Determine the [x, y] coordinate at the center of the cell enclosing the given text.  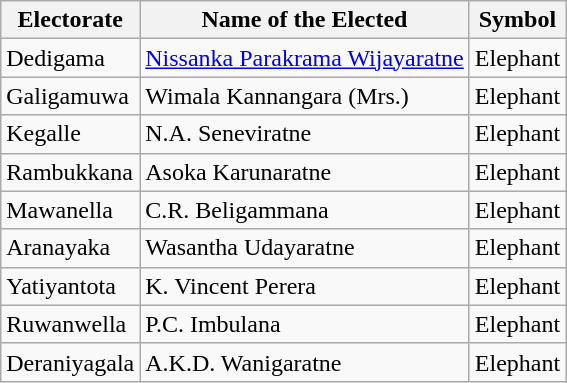
Name of the Elected [305, 20]
Wimala Kannangara (Mrs.) [305, 96]
Nissanka Parakrama Wijayaratne [305, 58]
Kegalle [70, 134]
K. Vincent Perera [305, 286]
Galigamuwa [70, 96]
Asoka Karunaratne [305, 172]
Deraniyagala [70, 362]
Symbol [517, 20]
Electorate [70, 20]
P.C. Imbulana [305, 324]
Rambukkana [70, 172]
N.A. Seneviratne [305, 134]
Aranayaka [70, 248]
Wasantha Udayaratne [305, 248]
Mawanella [70, 210]
Dedigama [70, 58]
C.R. Beligammana [305, 210]
Ruwanwella [70, 324]
Yatiyantota [70, 286]
A.K.D. Wanigaratne [305, 362]
